From the cell containing the given text, extract its center point as (X, Y) coordinate. 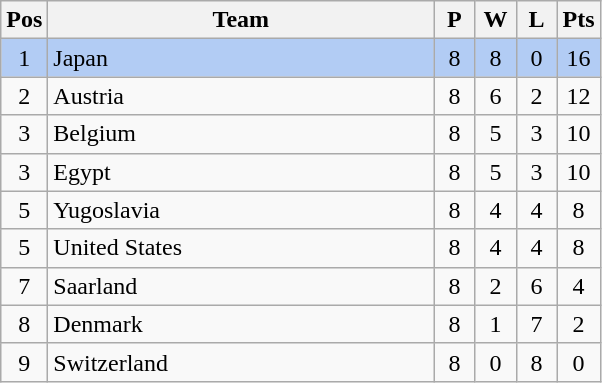
Team (241, 20)
Switzerland (241, 362)
12 (578, 96)
Saarland (241, 286)
Denmark (241, 324)
9 (24, 362)
Austria (241, 96)
Pts (578, 20)
Pos (24, 20)
United States (241, 248)
16 (578, 58)
L (536, 20)
Belgium (241, 134)
Yugoslavia (241, 210)
Japan (241, 58)
P (454, 20)
W (496, 20)
Egypt (241, 172)
